Scan for the cell matching the given text and deliver its (X, Y) coordinate at center. 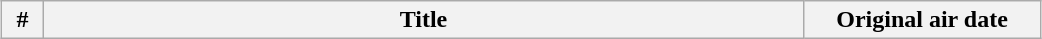
Original air date (922, 20)
Title (424, 20)
# (22, 20)
